Search for the cell housing the specified text and yield its (X, Y) center coordinate. 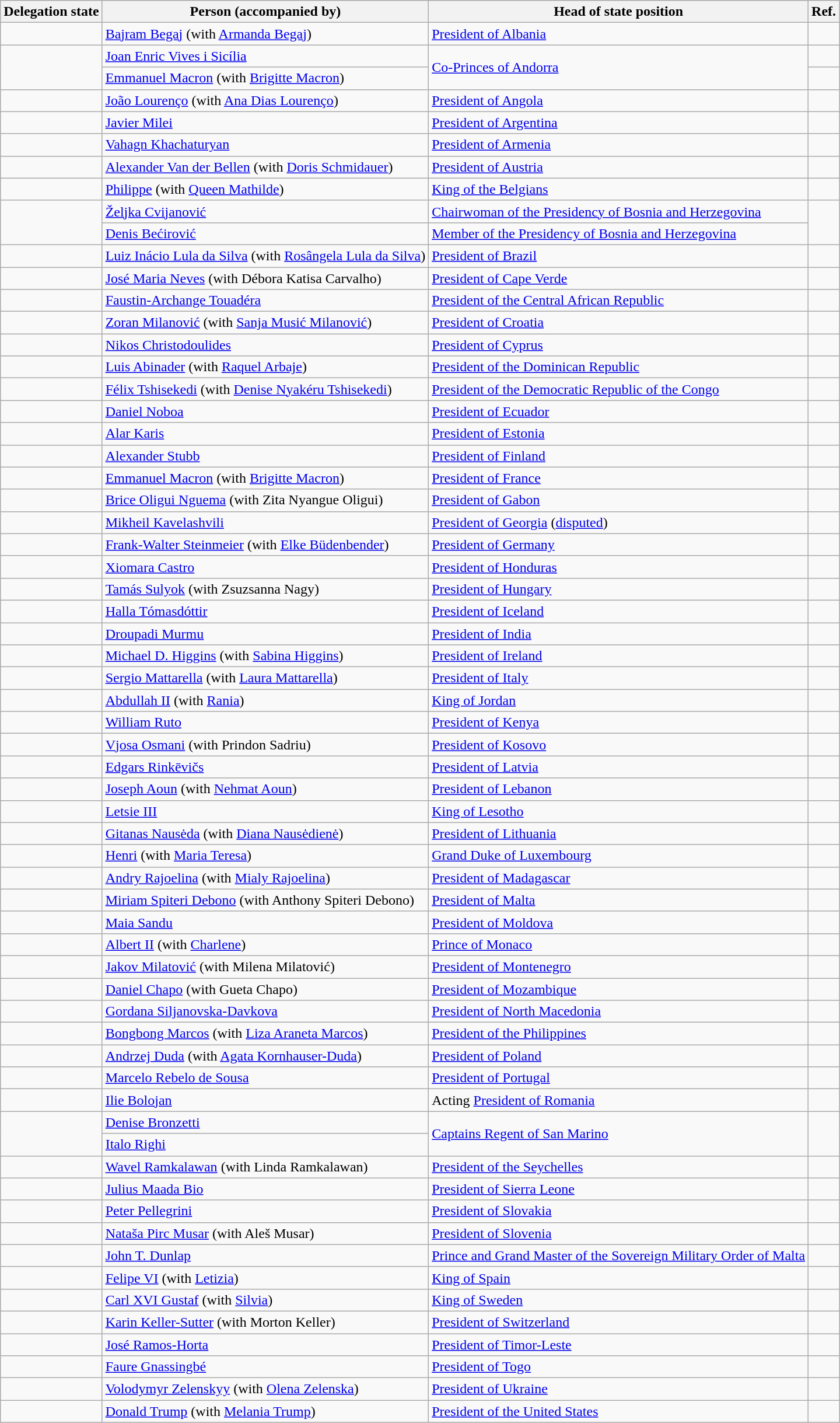
Joan Enric Vives i Sicília (265, 56)
King of Spain (618, 1278)
Gitanas Nausėda (with Diana Nausėdienė) (265, 833)
President of Estonia (618, 434)
Bajram Begaj (with Armanda Begaj) (265, 34)
Andrzej Duda (with Agata Kornhauser-Duda) (265, 1056)
President of Kenya (618, 723)
Grand Duke of Luxembourg (618, 856)
Acting President of Romania (618, 1100)
Tamás Sulyok (with Zsuzsanna Nagy) (265, 589)
President of Cape Verde (618, 278)
President of Gabon (618, 500)
Captains Regent of San Marino (618, 1133)
President of Latvia (618, 767)
President of Angola (618, 100)
President of Ireland (618, 656)
President of Sierra Leone (618, 1189)
President of Georgia (disputed) (618, 522)
President of France (618, 478)
President of Lebanon (618, 789)
President of Argentina (618, 123)
Alexander Van der Bellen (with Doris Schmidauer) (265, 167)
President of Ecuador (618, 411)
Daniel Noboa (265, 411)
Denis Bećirović (265, 233)
President of Slovakia (618, 1211)
President of Italy (618, 678)
Mikheil Kavelashvili (265, 522)
President of Ukraine (618, 1389)
President of Togo (618, 1367)
President of Germany (618, 545)
Karin Keller-Sutter (with Morton Keller) (265, 1322)
President of the Central African Republic (618, 301)
Carl XVI Gustaf (with Silvia) (265, 1300)
President of Madagascar (618, 878)
President of Montenegro (618, 967)
Halla Tómasdóttir (265, 611)
President of Croatia (618, 323)
Miriam Spiteri Debono (with Anthony Spiteri Debono) (265, 900)
King of Jordan (618, 700)
Željka Cvijanović (265, 211)
President of Mozambique (618, 989)
Philippe (with Queen Mathilde) (265, 189)
Michael D. Higgins (with Sabina Higgins) (265, 656)
Denise Bronzetti (265, 1122)
Donald Trump (with Melania Trump) (265, 1411)
President of North Macedonia (618, 1012)
Alexander Stubb (265, 456)
Nataša Pirc Musar (with Aleš Musar) (265, 1233)
Member of the Presidency of Bosnia and Herzegovina (618, 233)
Félix Tshisekedi (with Denise Nyakéru Tshisekedi) (265, 389)
Julius Maada Bio (265, 1189)
John T. Dunlap (265, 1255)
Head of state position (618, 12)
Letsie III (265, 811)
William Ruto (265, 723)
Co-Princes of Andorra (618, 67)
Luiz Inácio Lula da Silva (with Rosângela Lula da Silva) (265, 256)
Daniel Chapo (with Gueta Chapo) (265, 989)
Albert II (with Charlene) (265, 944)
Ilie Bolojan (265, 1100)
President of Honduras (618, 567)
Volodymyr Zelenskyy (with Olena Zelenska) (265, 1389)
President of Austria (618, 167)
President of the United States (618, 1411)
Gordana Siljanovska-Davkova (265, 1012)
King of Sweden (618, 1300)
Faure Gnassingbé (265, 1367)
President of Albania (618, 34)
Bongbong Marcos (with Liza Araneta Marcos) (265, 1034)
Felipe VI (with Letizia) (265, 1278)
Henri (with Maria Teresa) (265, 856)
President of Poland (618, 1056)
President of Switzerland (618, 1322)
Peter Pellegrini (265, 1211)
José Maria Neves (with Débora Katisa Carvalho) (265, 278)
Joseph Aoun (with Nehmat Aoun) (265, 789)
President of the Seychelles (618, 1167)
President of the Dominican Republic (618, 367)
Marcelo Rebelo de Sousa (265, 1078)
President of Moldova (618, 922)
Zoran Milanović (with Sanja Musić Milanović) (265, 323)
Alar Karis (265, 434)
Abdullah II (with Rania) (265, 700)
President of Slovenia (618, 1233)
President of India (618, 633)
Sergio Mattarella (with Laura Mattarella) (265, 678)
Person (accompanied by) (265, 12)
Javier Milei (265, 123)
Prince of Monaco (618, 944)
Andry Rajoelina (with Mialy Rajoelina) (265, 878)
King of the Belgians (618, 189)
President of Timor-Leste (618, 1344)
Frank-Walter Steinmeier (with Elke Büdenbender) (265, 545)
Chairwoman of the Presidency of Bosnia and Herzegovina (618, 211)
President of Iceland (618, 611)
President of Hungary (618, 589)
Droupadi Murmu (265, 633)
President of Armenia (618, 145)
President of Malta (618, 900)
José Ramos-Horta (265, 1344)
Vjosa Osmani (with Prindon Sadriu) (265, 745)
King of Lesotho (618, 811)
Ref. (824, 12)
President of Finland (618, 456)
Maia Sandu (265, 922)
President of Cyprus (618, 345)
Delegation state (51, 12)
President of the Democratic Republic of the Congo (618, 389)
Edgars Rinkēvičs (265, 767)
President of Brazil (618, 256)
Wavel Ramkalawan (with Linda Ramkalawan) (265, 1167)
João Lourenço (with Ana Dias Lourenço) (265, 100)
Luis Abinader (with Raquel Arbaje) (265, 367)
Vahagn Khachaturyan (265, 145)
President of Lithuania (618, 833)
Faustin-Archange Touadéra (265, 301)
Prince and Grand Master of the Sovereign Military Order of Malta (618, 1255)
Jakov Milatović (with Milena Milatović) (265, 967)
President of Portugal (618, 1078)
President of Kosovo (618, 745)
Xiomara Castro (265, 567)
Italo Righi (265, 1145)
President of the Philippines (618, 1034)
Brice Oligui Nguema (with Zita Nyangue Oligui) (265, 500)
Nikos Christodoulides (265, 345)
